Search for the cell housing the specified text and yield its (x, y) center coordinate. 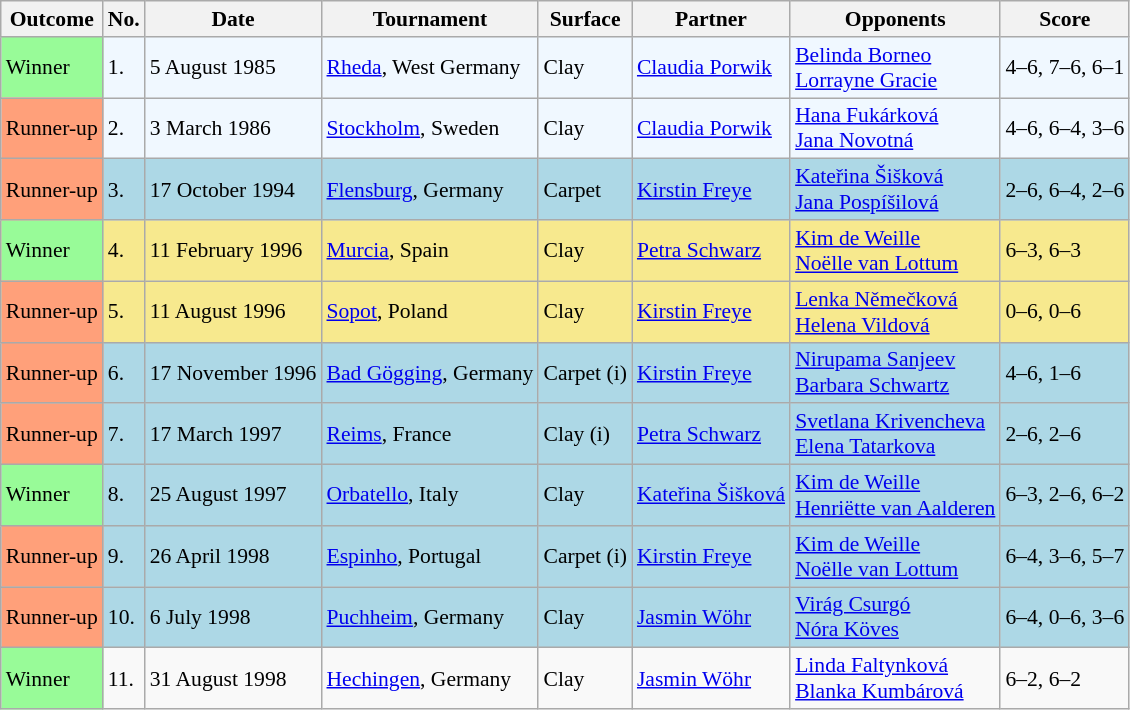
Bad Gögging, Germany (430, 372)
4–6, 1–6 (1064, 372)
Stockholm, Sweden (430, 128)
Espinho, Portugal (430, 556)
17 March 1997 (234, 434)
Linda Faltynková Blanka Kumbárová (895, 678)
6. (124, 372)
Score (1064, 19)
Hana Fukárková Jana Novotná (895, 128)
25 August 1997 (234, 496)
Nirupama Sanjeev Barbara Schwartz (895, 372)
2–6, 6–4, 2–6 (1064, 190)
17 October 1994 (234, 190)
Opponents (895, 19)
26 April 1998 (234, 556)
Partner (711, 19)
4–6, 6–4, 3–6 (1064, 128)
6–3, 6–3 (1064, 250)
Belinda Borneo Lorrayne Gracie (895, 68)
Carpet (584, 190)
Flensburg, Germany (430, 190)
5 August 1985 (234, 68)
Tournament (430, 19)
5. (124, 312)
Orbatello, Italy (430, 496)
31 August 1998 (234, 678)
10. (124, 618)
6–4, 0–6, 3–6 (1064, 618)
Clay (i) (584, 434)
Surface (584, 19)
4. (124, 250)
Kateřina Šišková (711, 496)
Reims, France (430, 434)
Virág Csurgó Nóra Köves (895, 618)
1. (124, 68)
Puchheim, Germany (430, 618)
6 July 1998 (234, 618)
6–2, 6–2 (1064, 678)
Murcia, Spain (430, 250)
Kateřina Šišková Jana Pospíšilová (895, 190)
2–6, 2–6 (1064, 434)
11 February 1996 (234, 250)
Rheda, West Germany (430, 68)
3 March 1986 (234, 128)
8. (124, 496)
Sopot, Poland (430, 312)
Hechingen, Germany (430, 678)
3. (124, 190)
Kim de Weille Henriëtte van Aalderen (895, 496)
Outcome (52, 19)
0–6, 0–6 (1064, 312)
No. (124, 19)
4–6, 7–6, 6–1 (1064, 68)
6–3, 2–6, 6–2 (1064, 496)
17 November 1996 (234, 372)
Date (234, 19)
7. (124, 434)
Lenka Němečková Helena Vildová (895, 312)
11. (124, 678)
Svetlana Krivencheva Elena Tatarkova (895, 434)
11 August 1996 (234, 312)
9. (124, 556)
6–4, 3–6, 5–7 (1064, 556)
2. (124, 128)
